Determine the (x, y) coordinate at the center of the cell enclosing the given text.  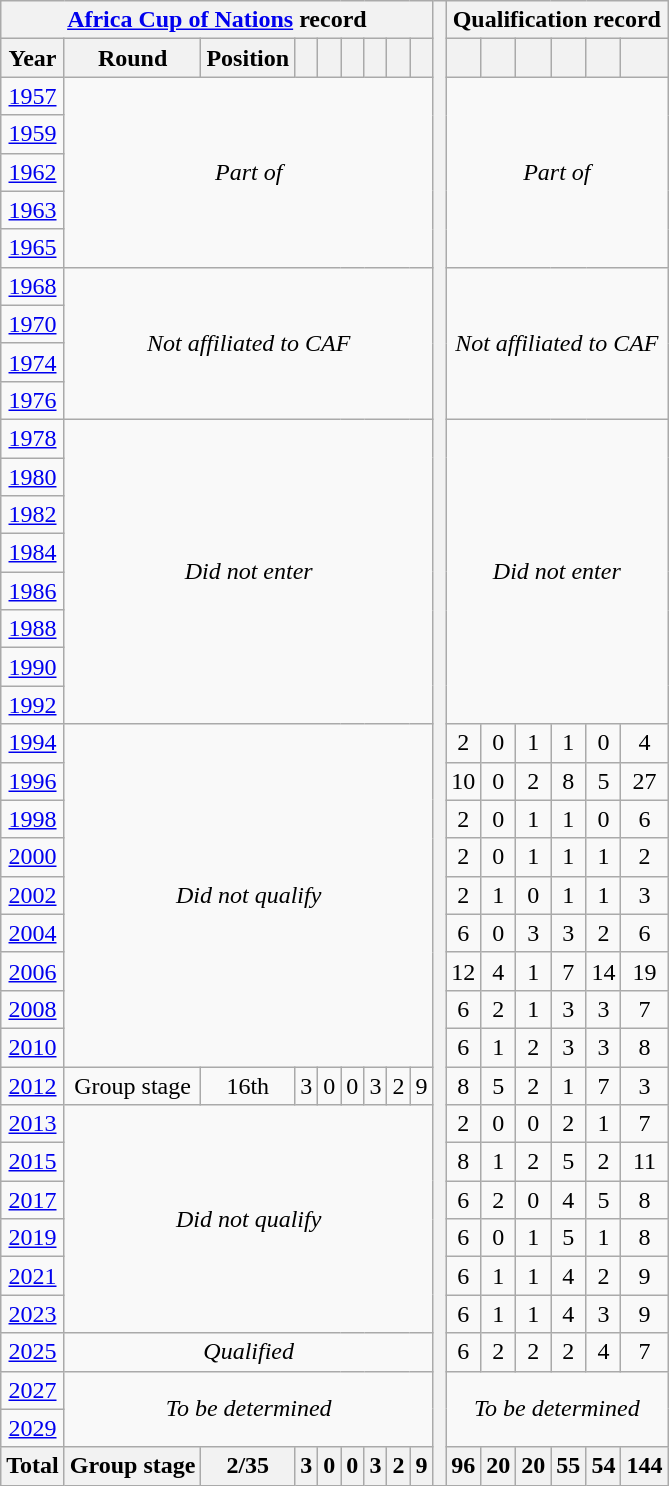
2027 (33, 1390)
55 (568, 1466)
Qualified (248, 1352)
2021 (33, 1276)
2015 (33, 1162)
2013 (33, 1124)
2010 (33, 1047)
2008 (33, 1009)
1970 (33, 324)
2004 (33, 933)
14 (604, 971)
19 (644, 971)
1976 (33, 400)
11 (644, 1162)
Qualification record (557, 20)
2025 (33, 1352)
Africa Cup of Nations record (217, 20)
1992 (33, 705)
1968 (33, 286)
2/35 (248, 1466)
1994 (33, 743)
1982 (33, 515)
1986 (33, 591)
2012 (33, 1085)
Round (132, 58)
Position (248, 58)
144 (644, 1466)
16th (248, 1085)
1959 (33, 134)
1980 (33, 477)
27 (644, 781)
1990 (33, 667)
Year (33, 58)
2000 (33, 857)
1984 (33, 553)
1974 (33, 362)
1996 (33, 781)
1978 (33, 438)
2019 (33, 1238)
1962 (33, 172)
1965 (33, 248)
2017 (33, 1200)
1988 (33, 629)
Total (33, 1466)
54 (604, 1466)
1998 (33, 819)
1963 (33, 210)
2006 (33, 971)
2023 (33, 1314)
2029 (33, 1428)
12 (464, 971)
1957 (33, 96)
96 (464, 1466)
2002 (33, 895)
10 (464, 781)
